Identify which cell holds the provided text, then report its [X, Y] central coordinate. 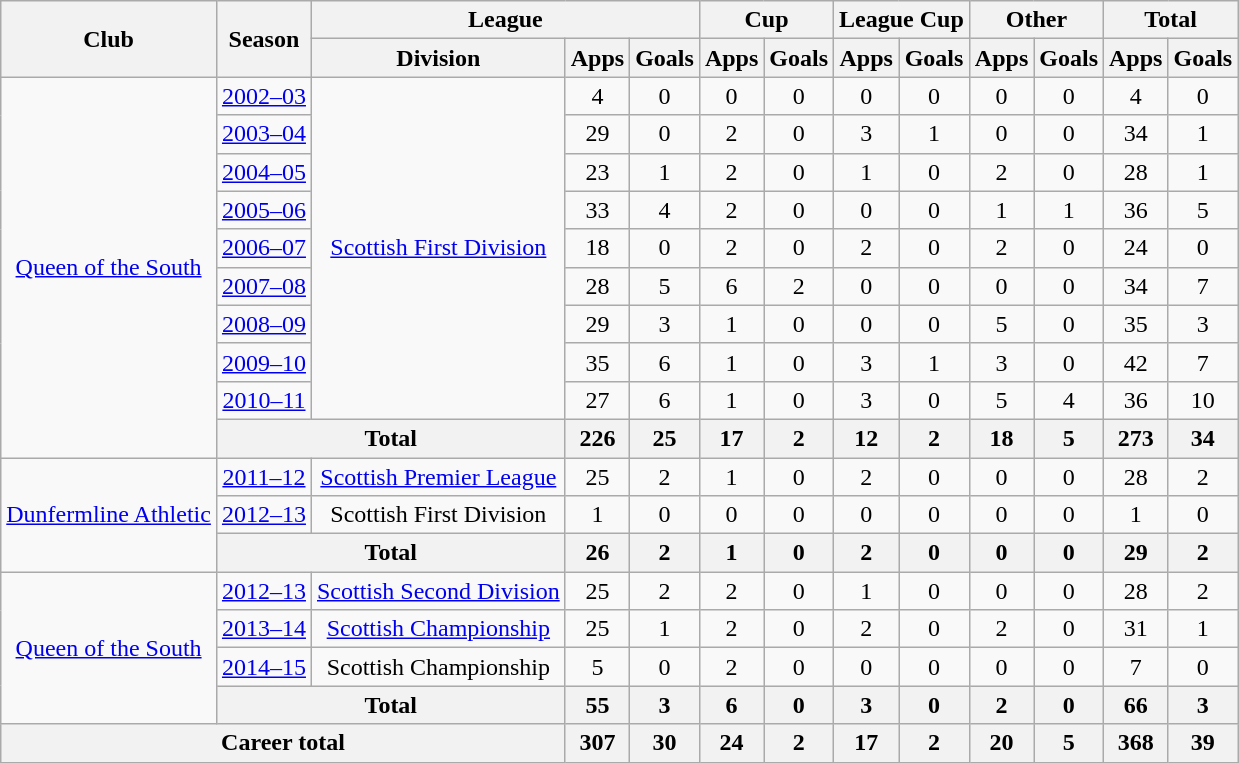
2006–07 [264, 248]
27 [597, 400]
Career total [283, 743]
42 [1136, 362]
55 [597, 705]
League [505, 20]
39 [1203, 743]
33 [597, 210]
2013–14 [264, 629]
12 [866, 438]
2008–09 [264, 324]
Dunfermline Athletic [109, 515]
League Cup [902, 20]
Scottish Second Division [438, 591]
273 [1136, 438]
2005–06 [264, 210]
2007–08 [264, 286]
Club [109, 39]
2010–11 [264, 400]
26 [597, 553]
31 [1136, 629]
23 [597, 172]
2009–10 [264, 362]
2014–15 [264, 667]
307 [597, 743]
30 [665, 743]
Scottish Premier League [438, 477]
20 [1001, 743]
10 [1203, 400]
2011–12 [264, 477]
368 [1136, 743]
66 [1136, 705]
226 [597, 438]
2003–04 [264, 134]
Division [438, 58]
Other [1036, 20]
Cup [766, 20]
2004–05 [264, 172]
2002–03 [264, 96]
Season [264, 39]
